Provide the (X, Y) coordinate of the cell's center where the given text is located.  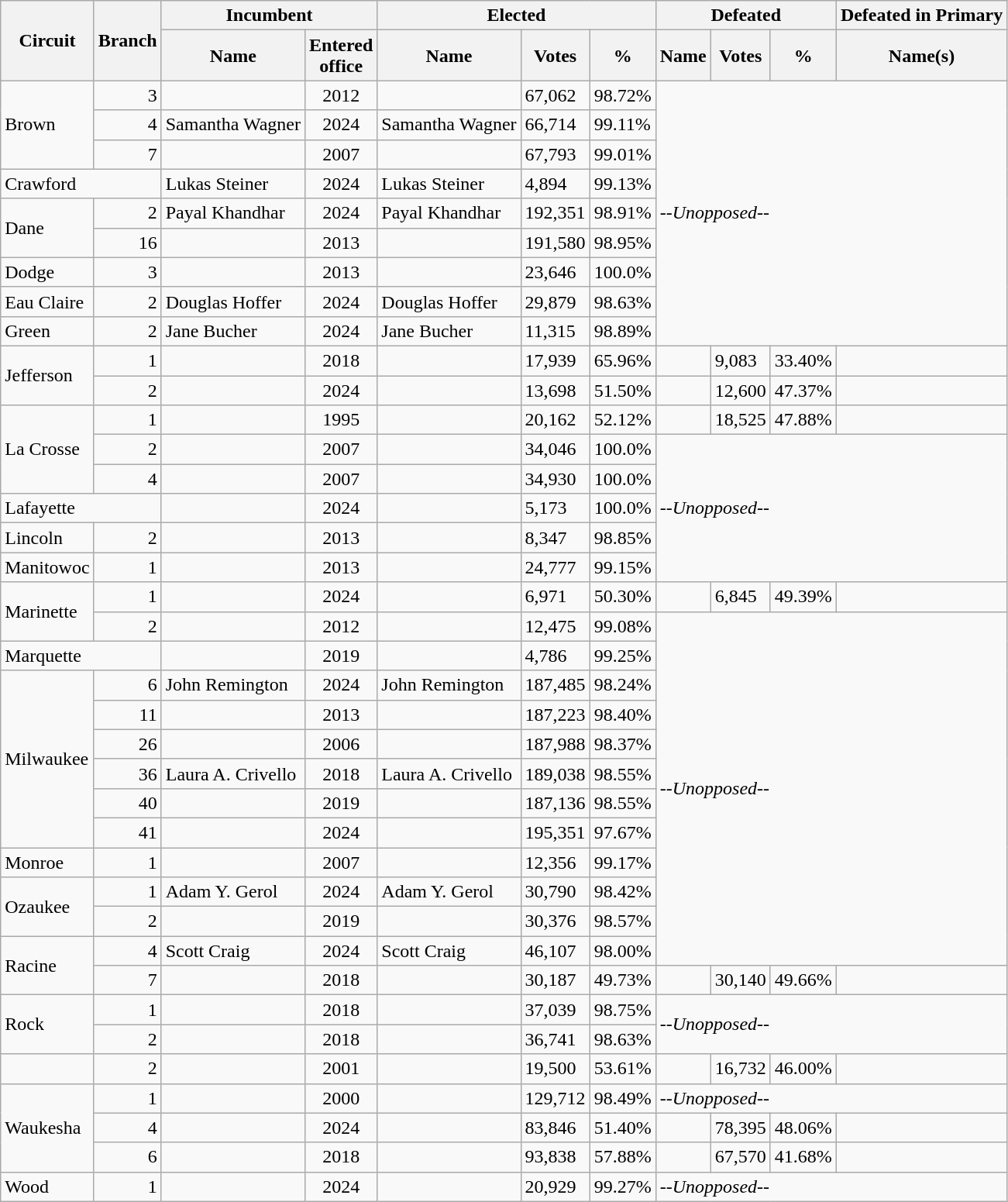
4,894 (555, 184)
Monroe (47, 863)
51.50% (623, 390)
67,570 (741, 1157)
Racine (47, 966)
98.24% (623, 685)
Manitowoc (47, 567)
99.27% (623, 1187)
53.61% (623, 1069)
20,162 (555, 420)
Defeated (745, 15)
5,173 (555, 508)
195,351 (555, 832)
8,347 (555, 538)
Name(s) (921, 56)
12,600 (741, 390)
30,187 (555, 980)
17,939 (555, 360)
16 (127, 243)
Lafayette (81, 508)
47.37% (803, 390)
Eau Claire (47, 301)
Elected (516, 15)
La Crosse (47, 449)
99.11% (623, 125)
Marinette (47, 611)
192,351 (555, 213)
6,971 (555, 597)
2001 (341, 1069)
Lincoln (47, 538)
Enteredoffice (341, 56)
4,786 (555, 656)
98.75% (623, 1010)
Waukesha (47, 1128)
12,356 (555, 863)
187,136 (555, 803)
99.13% (623, 184)
67,793 (555, 154)
47.88% (803, 420)
49.66% (803, 980)
Circuit (47, 40)
Crawford (81, 184)
98.49% (623, 1098)
Rock (47, 1025)
6,845 (741, 597)
29,879 (555, 301)
19,500 (555, 1069)
50.30% (623, 597)
16,732 (741, 1069)
78,395 (741, 1128)
98.89% (623, 331)
Jefferson (47, 375)
11,315 (555, 331)
36,741 (555, 1039)
99.01% (623, 154)
98.57% (623, 921)
1995 (341, 420)
83,846 (555, 1128)
Green (47, 331)
11 (127, 715)
98.40% (623, 715)
67,062 (555, 95)
52.12% (623, 420)
13,698 (555, 390)
49.39% (803, 597)
23,646 (555, 272)
2000 (341, 1098)
98.72% (623, 95)
46.00% (803, 1069)
12,475 (555, 626)
99.08% (623, 626)
129,712 (555, 1098)
189,038 (555, 773)
30,790 (555, 892)
Brown (47, 125)
9,083 (741, 360)
98.37% (623, 744)
Marquette (81, 656)
18,525 (741, 420)
Wood (47, 1187)
191,580 (555, 243)
65.96% (623, 360)
40 (127, 803)
99.17% (623, 863)
24,777 (555, 567)
187,988 (555, 744)
49.73% (623, 980)
51.40% (623, 1128)
34,930 (555, 479)
Dane (47, 228)
34,046 (555, 449)
41.68% (803, 1157)
99.15% (623, 567)
Dodge (47, 272)
30,140 (741, 980)
187,485 (555, 685)
20,929 (555, 1187)
Branch (127, 40)
Ozaukee (47, 907)
36 (127, 773)
93,838 (555, 1157)
98.42% (623, 892)
Milwaukee (47, 759)
Incumbent (270, 15)
98.95% (623, 243)
Defeated in Primary (921, 15)
97.67% (623, 832)
98.00% (623, 951)
41 (127, 832)
37,039 (555, 1010)
48.06% (803, 1128)
99.25% (623, 656)
98.91% (623, 213)
30,376 (555, 921)
98.85% (623, 538)
26 (127, 744)
187,223 (555, 715)
66,714 (555, 125)
2006 (341, 744)
46,107 (555, 951)
57.88% (623, 1157)
33.40% (803, 360)
